Determine the [X, Y] coordinate at the center of the cell enclosing the given text.  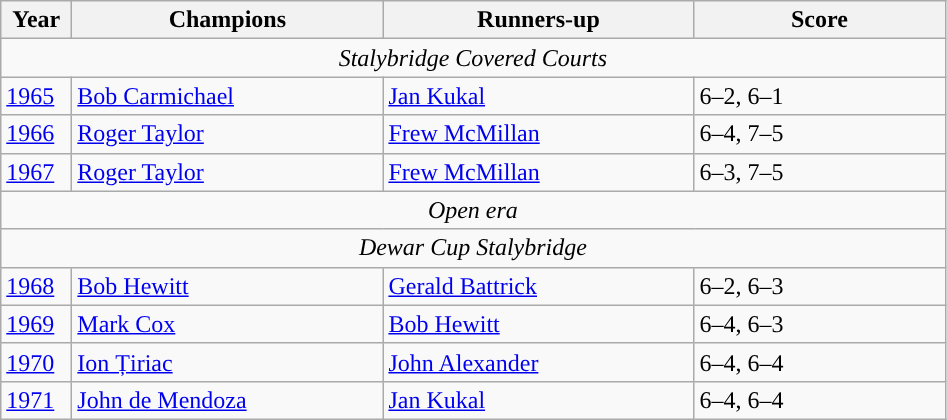
1968 [36, 286]
1966 [36, 134]
1967 [36, 172]
6–4, 7–5 [820, 134]
Ion Țiriac [228, 362]
Bob Carmichael [228, 96]
Year [36, 20]
Open era [473, 210]
Gerald Battrick [538, 286]
1969 [36, 324]
6–2, 6–3 [820, 286]
1970 [36, 362]
6–3, 7–5 [820, 172]
6–4, 6–3 [820, 324]
Mark Cox [228, 324]
1971 [36, 400]
Stalybridge Covered Courts [473, 58]
John de Mendoza [228, 400]
Runners-up [538, 20]
Dewar Cup Stalybridge [473, 248]
Score [820, 20]
6–2, 6–1 [820, 96]
John Alexander [538, 362]
1965 [36, 96]
Champions [228, 20]
